Provide the [x, y] coordinate of the cell's center where the given text is located.  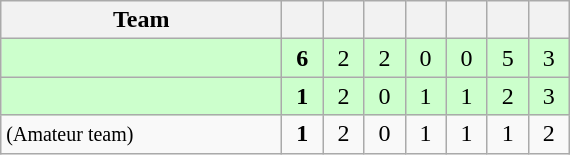
(Amateur team) [142, 134]
5 [508, 58]
Team [142, 20]
6 [302, 58]
